Provide the (X, Y) coordinate of the cell's center where the given text is located.  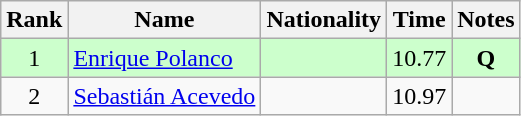
Time (420, 20)
1 (34, 58)
Enrique Polanco (164, 58)
Name (164, 20)
Notes (486, 20)
10.97 (420, 96)
Sebastián Acevedo (164, 96)
Q (486, 58)
Nationality (324, 20)
10.77 (420, 58)
Rank (34, 20)
2 (34, 96)
